Return [X, Y] of the center of cell containing provided text 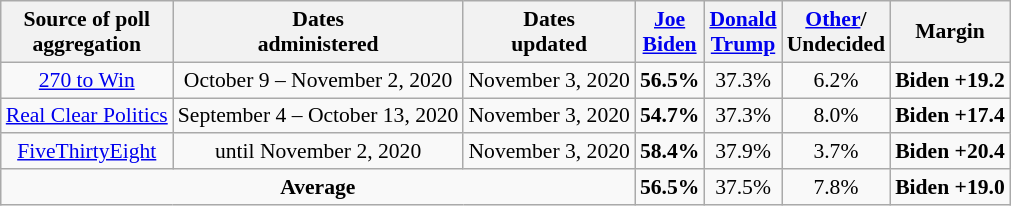
DonaldTrump [742, 32]
until November 2, 2020 [318, 152]
Other/Undecided [836, 32]
37.5% [742, 187]
270 to Win [87, 80]
Biden +17.4 [950, 116]
3.7% [836, 152]
Average [318, 187]
58.4% [670, 152]
October 9 – November 2, 2020 [318, 80]
Dates updated [548, 32]
Biden +19.2 [950, 80]
Source of pollaggregation [87, 32]
JoeBiden [670, 32]
6.2% [836, 80]
54.7% [670, 116]
Dates administered [318, 32]
September 4 – October 13, 2020 [318, 116]
7.8% [836, 187]
37.9% [742, 152]
Margin [950, 32]
FiveThirtyEight [87, 152]
8.0% [836, 116]
Real Clear Politics [87, 116]
Biden +19.0 [950, 187]
Biden +20.4 [950, 152]
